Determine the [x, y] coordinate at the center of the cell enclosing the given text.  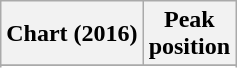
Peak position [189, 34]
Chart (2016) [72, 34]
